Detect which cell encompasses the target text, then output its (X, Y) center coordinate. 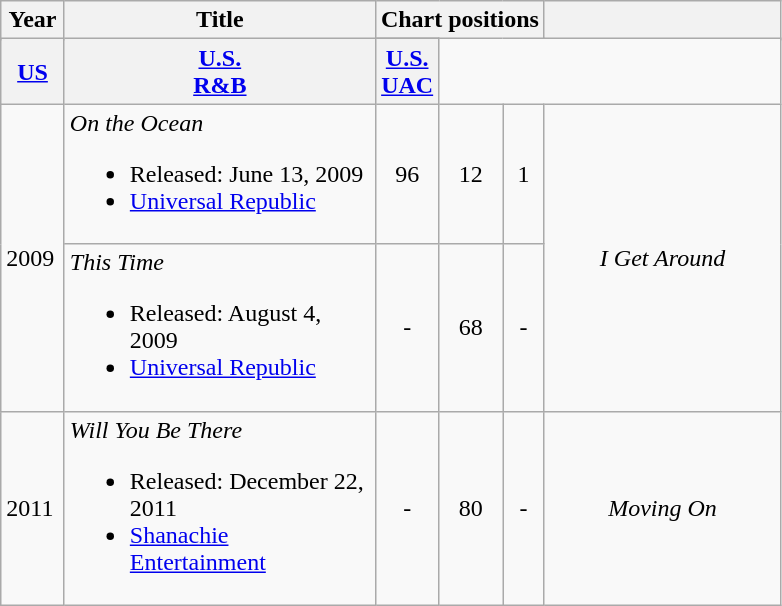
U.S.R&B (220, 72)
I Get Around (662, 258)
96 (407, 174)
Year (33, 20)
80 (471, 508)
Title (220, 20)
Chart positions (460, 20)
2009 (33, 258)
US (33, 72)
This TimeReleased: August 4, 2009Universal Republic (220, 328)
12 (471, 174)
On the OceanReleased: June 13, 2009Universal Republic (220, 174)
2011 (33, 508)
Moving On (662, 508)
1 (524, 174)
U.S.UAC (407, 72)
68 (471, 328)
Will You Be ThereReleased: December 22, 2011Shanachie Entertainment (220, 508)
